From the cell containing the given text, extract its center point as [X, Y] coordinate. 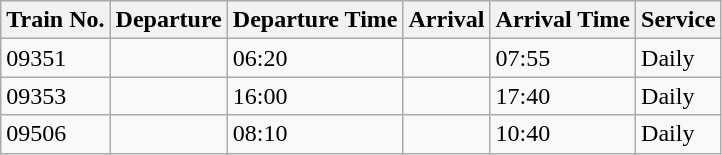
Departure Time [315, 20]
Arrival [446, 20]
Train No. [56, 20]
17:40 [563, 96]
07:55 [563, 58]
06:20 [315, 58]
Departure [168, 20]
08:10 [315, 134]
Arrival Time [563, 20]
Service [679, 20]
09353 [56, 96]
16:00 [315, 96]
10:40 [563, 134]
09506 [56, 134]
09351 [56, 58]
